For the text-containing cell, return its midpoint in [x, y] coordinate format. 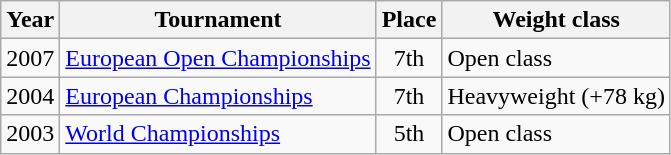
Year [30, 20]
European Championships [218, 96]
Heavyweight (+78 kg) [556, 96]
European Open Championships [218, 58]
Weight class [556, 20]
2003 [30, 134]
2004 [30, 96]
Place [409, 20]
World Championships [218, 134]
Tournament [218, 20]
5th [409, 134]
2007 [30, 58]
